Search for the cell housing the specified text and yield its [X, Y] center coordinate. 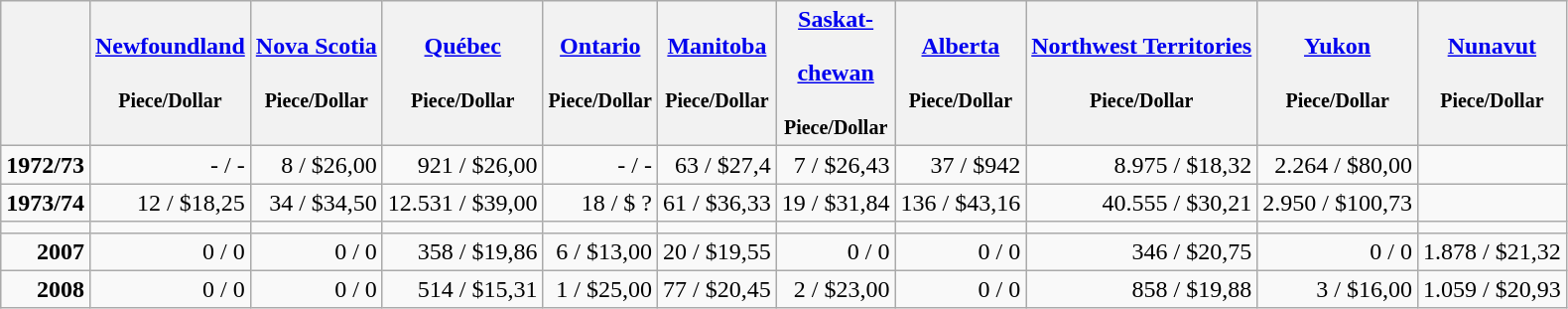
2 / $23,00 [836, 289]
NunavutPiece/Dollar [1492, 74]
18 / $ ? [599, 203]
358 / $19,86 [462, 251]
Nova ScotiaPiece/Dollar [316, 74]
136 / $43,16 [961, 203]
2008 [46, 289]
OntarioPiece/Dollar [599, 74]
2.264 / $80,00 [1338, 165]
40.555 / $30,21 [1141, 203]
QuébecPiece/Dollar [462, 74]
Northwest TerritoriesPiece/Dollar [1141, 74]
1.059 / $20,93 [1492, 289]
19 / $31,84 [836, 203]
AlbertaPiece/Dollar [961, 74]
2007 [46, 251]
20 / $19,55 [718, 251]
3 / $16,00 [1338, 289]
Saskat-chewanPiece/Dollar [836, 74]
63 / $27,4 [718, 165]
2.950 / $100,73 [1338, 203]
ManitobaPiece/Dollar [718, 74]
1972/73 [46, 165]
77 / $20,45 [718, 289]
921 / $26,00 [462, 165]
37 / $942 [961, 165]
12 / $18,25 [170, 203]
346 / $20,75 [1141, 251]
7 / $26,43 [836, 165]
6 / $13,00 [599, 251]
514 / $15,31 [462, 289]
12.531 / $39,00 [462, 203]
YukonPiece/Dollar [1338, 74]
61 / $36,33 [718, 203]
1973/74 [46, 203]
858 / $19,88 [1141, 289]
8.975 / $18,32 [1141, 165]
8 / $26,00 [316, 165]
1.878 / $21,32 [1492, 251]
1 / $25,00 [599, 289]
34 / $34,50 [316, 203]
NewfoundlandPiece/Dollar [170, 74]
